Determine the (x, y) coordinate at the center of the cell enclosing the given text.  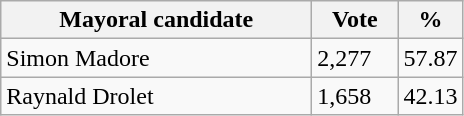
2,277 (355, 58)
1,658 (355, 96)
% (430, 20)
Simon Madore (156, 58)
57.87 (430, 58)
42.13 (430, 96)
Raynald Drolet (156, 96)
Vote (355, 20)
Mayoral candidate (156, 20)
